Return the (X, Y) coordinate for the center point of the cell that contains the specified text.  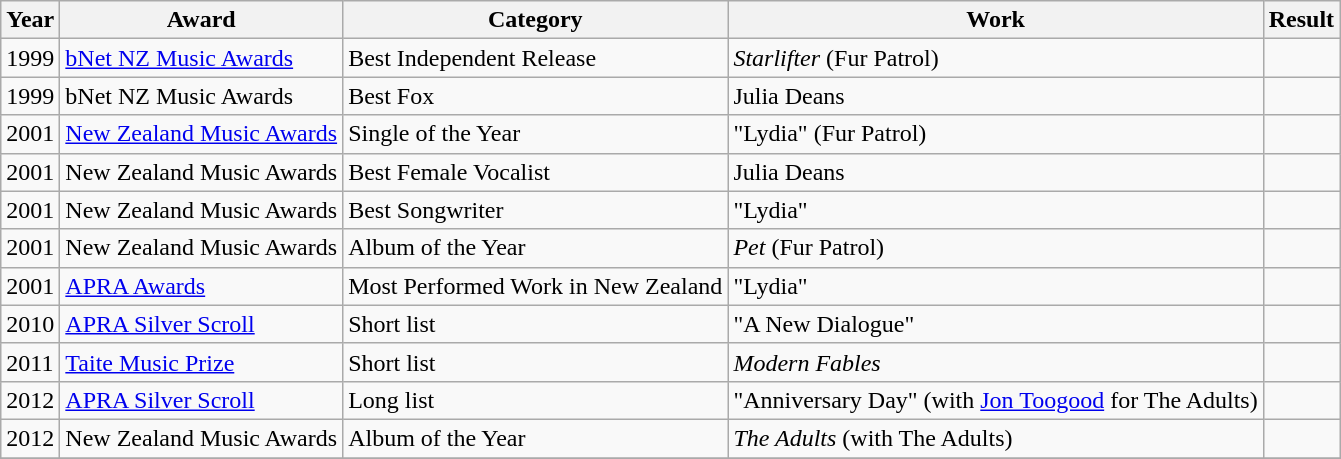
"A New Dialogue" (996, 324)
Starlifter (Fur Patrol) (996, 58)
"Anniversary Day" (with Jon Toogood for The Adults) (996, 400)
The Adults (with The Adults) (996, 438)
2010 (30, 324)
Modern Fables (996, 362)
Most Performed Work in New Zealand (536, 286)
Pet (Fur Patrol) (996, 248)
Long list (536, 400)
Best Female Vocalist (536, 172)
2011 (30, 362)
Work (996, 20)
Best Independent Release (536, 58)
Single of the Year (536, 134)
Best Fox (536, 96)
Best Songwriter (536, 210)
"Lydia" (Fur Patrol) (996, 134)
Taite Music Prize (202, 362)
Year (30, 20)
Result (1301, 20)
Award (202, 20)
Category (536, 20)
APRA Awards (202, 286)
